Pinpoint the cell where the given text exists, returning its [x, y] midpoint coordinate. 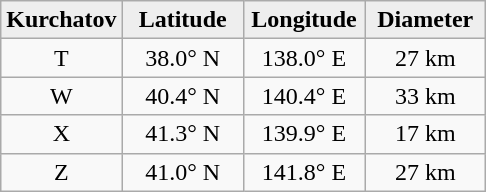
141.8° E [304, 172]
40.4° N [182, 96]
41.0° N [182, 172]
Kurchatov [62, 20]
Latitude [182, 20]
T [62, 58]
33 km [426, 96]
Longitude [304, 20]
Z [62, 172]
138.0° E [304, 58]
W [62, 96]
41.3° N [182, 134]
Diameter [426, 20]
139.9° E [304, 134]
X [62, 134]
38.0° N [182, 58]
17 km [426, 134]
140.4° E [304, 96]
